Identify which cell holds the provided text, then report its (X, Y) central coordinate. 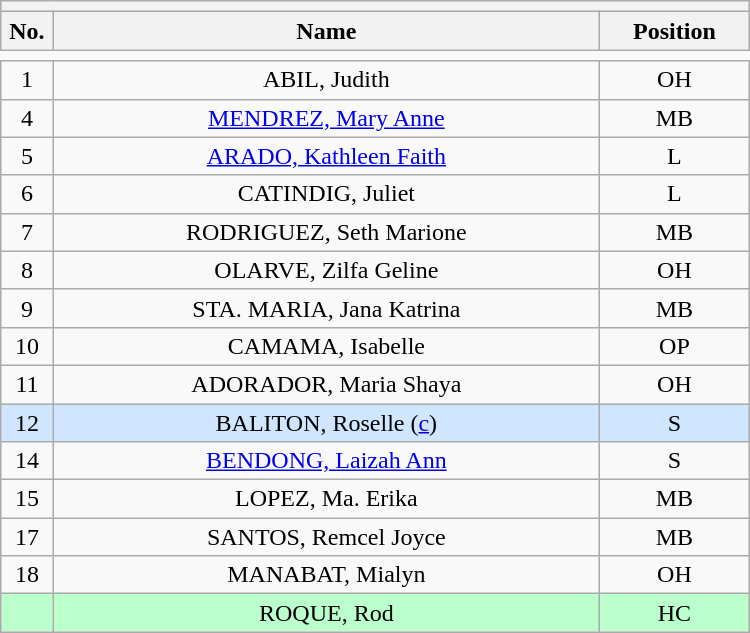
ABIL, Judith (326, 80)
HC (675, 613)
ARADO, Kathleen Faith (326, 156)
OP (675, 346)
14 (27, 461)
18 (27, 575)
5 (27, 156)
SANTOS, Remcel Joyce (326, 537)
OLARVE, Zilfa Geline (326, 270)
No. (27, 31)
ROQUE, Rod (326, 613)
10 (27, 346)
Name (326, 31)
STA. MARIA, Jana Katrina (326, 308)
6 (27, 194)
7 (27, 232)
ADORADOR, Maria Shaya (326, 384)
MENDREZ, Mary Anne (326, 118)
CAMAMA, Isabelle (326, 346)
17 (27, 537)
4 (27, 118)
CATINDIG, Juliet (326, 194)
BALITON, Roselle (c) (326, 423)
Position (675, 31)
9 (27, 308)
RODRIGUEZ, Seth Marione (326, 232)
1 (27, 80)
MANABAT, Mialyn (326, 575)
15 (27, 499)
BENDONG, Laizah Ann (326, 461)
12 (27, 423)
LOPEZ, Ma. Erika (326, 499)
11 (27, 384)
8 (27, 270)
